Identify which cell holds the provided text, then report its (X, Y) central coordinate. 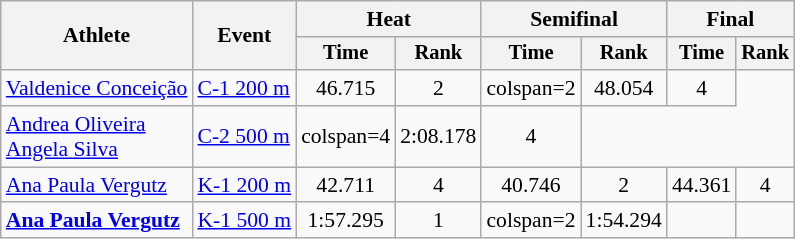
Semifinal (574, 19)
48.054 (624, 88)
C-1 200 m (244, 88)
Heat (388, 19)
Andrea OliveiraAngela Silva (97, 136)
44.361 (702, 185)
1:57.295 (346, 221)
Athlete (97, 36)
2:08.178 (438, 136)
K-1 200 m (244, 185)
1:54.294 (624, 221)
40.746 (530, 185)
C-2 500 m (244, 136)
42.711 (346, 185)
Valdenice Conceição (97, 88)
colspan=4 (346, 136)
Event (244, 36)
1 (438, 221)
46.715 (346, 88)
K-1 500 m (244, 221)
Final (730, 19)
